Extract the [x, y] coordinate from the center of the cell holding the provided text.  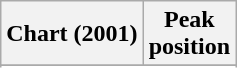
Peak position [189, 34]
Chart (2001) [72, 34]
